Return (x, y) of the center of cell containing provided text 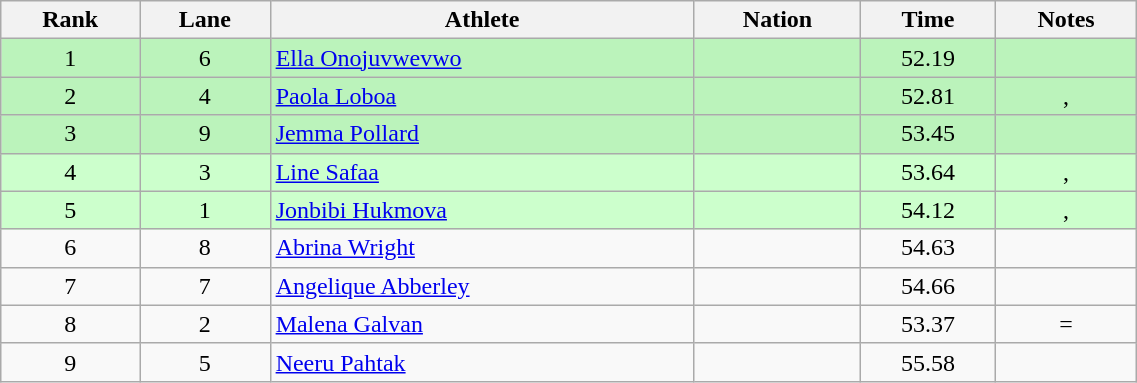
Notes (1066, 20)
Nation (777, 20)
52.81 (928, 96)
54.12 (928, 210)
Neeru Pahtak (482, 362)
54.63 (928, 248)
52.19 (928, 58)
Ella Onojuvwevwo (482, 58)
53.45 (928, 134)
Time (928, 20)
Jemma Pollard (482, 134)
Lane (205, 20)
53.37 (928, 324)
Abrina Wright (482, 248)
= (1066, 324)
53.64 (928, 172)
Line Safaa (482, 172)
54.66 (928, 286)
Rank (70, 20)
Paola Loboa (482, 96)
Jonbibi Hukmova (482, 210)
Athlete (482, 20)
55.58 (928, 362)
Angelique Abberley (482, 286)
Malena Galvan (482, 324)
